Scan for the cell matching the given text and deliver its (X, Y) coordinate at center. 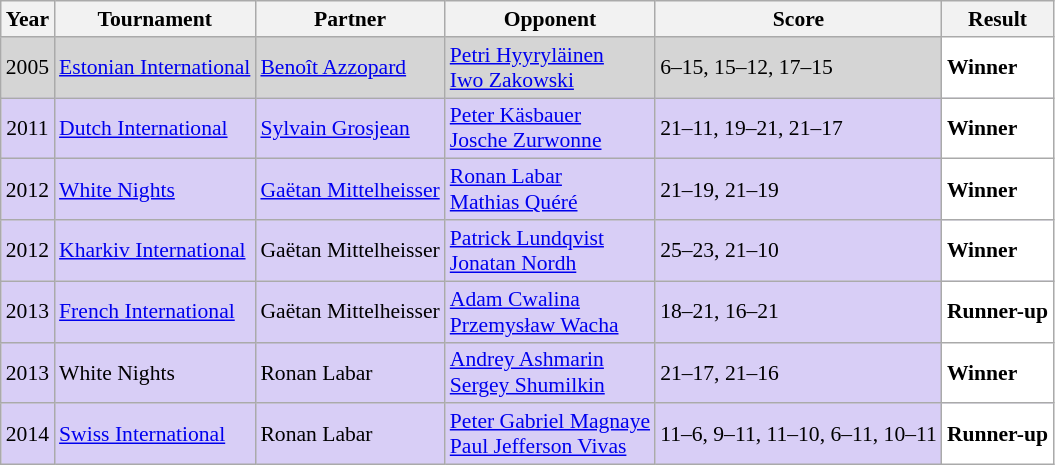
Andrey Ashmarin Sergey Shumilkin (550, 372)
18–21, 16–21 (798, 312)
Swiss International (154, 434)
Patrick Lundqvist Jonatan Nordh (550, 250)
Adam Cwalina Przemysław Wacha (550, 312)
Kharkiv International (154, 250)
Tournament (154, 19)
Benoît Azzopard (350, 68)
Estonian International (154, 68)
Dutch International (154, 128)
Sylvain Grosjean (350, 128)
21–11, 19–21, 21–17 (798, 128)
Peter Gabriel Magnaye Paul Jefferson Vivas (550, 434)
Petri Hyyryläinen Iwo Zakowski (550, 68)
French International (154, 312)
2011 (28, 128)
21–17, 21–16 (798, 372)
21–19, 21–19 (798, 190)
Opponent (550, 19)
2005 (28, 68)
6–15, 15–12, 17–15 (798, 68)
Partner (350, 19)
25–23, 21–10 (798, 250)
2014 (28, 434)
Result (998, 19)
Peter Käsbauer Josche Zurwonne (550, 128)
Score (798, 19)
Year (28, 19)
11–6, 9–11, 11–10, 6–11, 10–11 (798, 434)
Ronan Labar Mathias Quéré (550, 190)
